For the text-containing cell, return its midpoint in [X, Y] coordinate format. 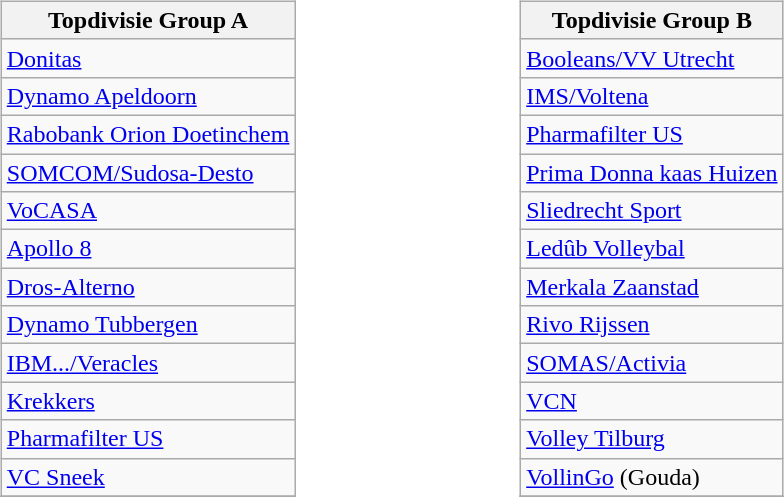
Volley Tilburg [652, 439]
IMS/Voltena [652, 96]
SOMAS/Activia [652, 363]
SOMCOM/Sudosa-Desto [148, 173]
Merkala Zaanstad [652, 287]
VoCASA [148, 211]
Krekkers [148, 401]
Rivo Rijssen [652, 325]
Dynamo Apeldoorn [148, 96]
Dros-Alterno [148, 287]
Dynamo Tubbergen [148, 325]
Sliedrecht Sport [652, 211]
IBM.../Veracles [148, 363]
Booleans/VV Utrecht [652, 58]
Rabobank Orion Doetinchem [148, 134]
VollinGo (Gouda) [652, 477]
Topdivisie Group A [148, 20]
Prima Donna kaas Huizen [652, 173]
Topdivisie Group B [652, 20]
Apollo 8 [148, 249]
VC Sneek [148, 477]
Donitas [148, 58]
VCN [652, 401]
Ledûb Volleybal [652, 249]
